Find where the given text appears and provide that cell's center as [X, Y] coordinate. 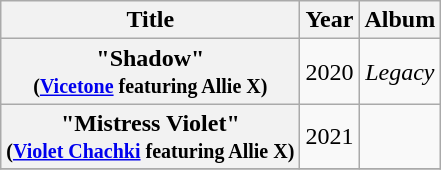
2021 [330, 136]
Legacy [400, 72]
"Shadow"(Vicetone featuring Allie X) [150, 72]
2020 [330, 72]
"Mistress Violet"(Violet Chachki featuring Allie X) [150, 136]
Album [400, 20]
Title [150, 20]
Year [330, 20]
